Extract the (X, Y) coordinate from the center of the cell holding the provided text.  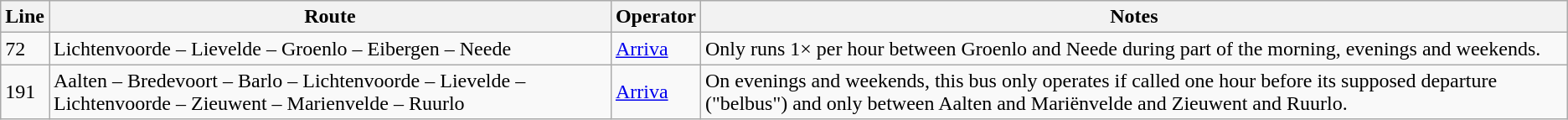
Operator (655, 17)
72 (25, 49)
Aalten – Bredevoort – Barlo – Lichtenvoorde – Lievelde – Lichtenvoorde – Zieuwent – Marienvelde – Ruurlo (330, 92)
Only runs 1× per hour between Groenlo and Neede during part of the morning, evenings and weekends. (1134, 49)
191 (25, 92)
Lichtenvoorde – Lievelde – Groenlo – Eibergen – Neede (330, 49)
Line (25, 17)
Notes (1134, 17)
Route (330, 17)
